Locate the cell with the specified text and output its [x, y] center coordinate. 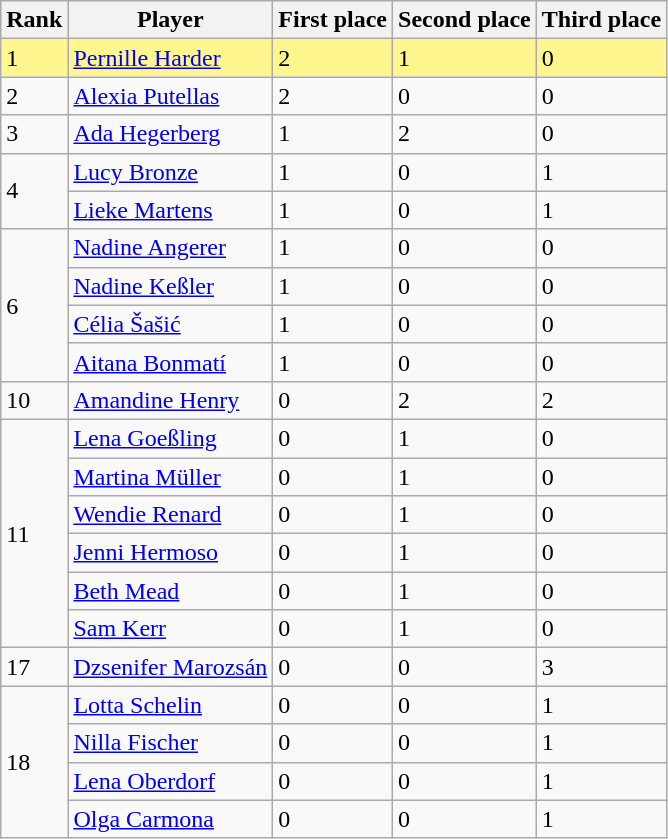
10 [34, 400]
18 [34, 762]
Beth Mead [170, 591]
Olga Carmona [170, 819]
Nilla Fischer [170, 743]
Lucy Bronze [170, 172]
Lotta Schelin [170, 705]
Martina Müller [170, 477]
Rank [34, 20]
Nadine Keßler [170, 286]
First place [333, 20]
Lena Oberdorf [170, 781]
Lena Goeßling [170, 438]
Jenni Hermoso [170, 553]
4 [34, 191]
6 [34, 305]
Célia Šašić [170, 324]
Aitana Bonmatí [170, 362]
Amandine Henry [170, 400]
Pernille Harder [170, 58]
Lieke Martens [170, 210]
Wendie Renard [170, 515]
Player [170, 20]
Alexia Putellas [170, 96]
17 [34, 667]
Third place [601, 20]
Ada Hegerberg [170, 134]
Second place [465, 20]
Dzsenifer Marozsán [170, 667]
11 [34, 533]
Sam Kerr [170, 629]
Nadine Angerer [170, 248]
